Identify which cell holds the provided text, then report its [X, Y] central coordinate. 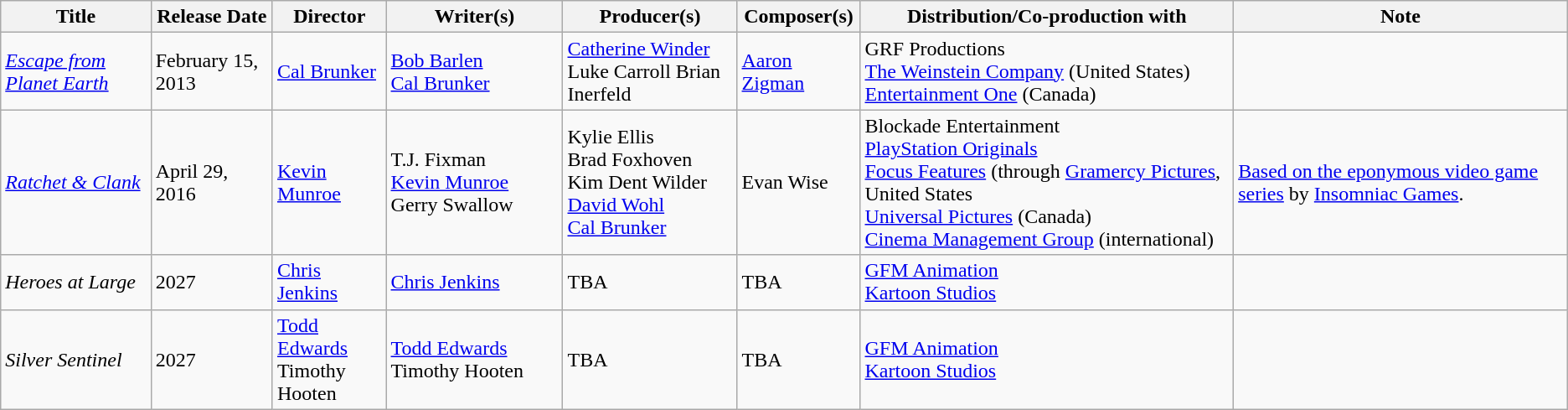
Cal Brunker [329, 71]
Director [329, 17]
Kevin Munroe [329, 183]
Escape from Planet Earth [75, 71]
Title [75, 17]
Distribution/Co-production with [1047, 17]
Based on the eponymous video game series by Insomniac Games. [1400, 183]
April 29, 2016 [211, 183]
T.J. FixmanKevin Munroe Gerry Swallow [474, 183]
Kylie EllisBrad FoxhovenKim Dent WilderDavid WohlCal Brunker [650, 183]
Producer(s) [650, 17]
Aaron Zigman [799, 71]
Catherine WinderLuke Carroll Brian Inerfeld [650, 71]
Evan Wise [799, 183]
GRF ProductionsThe Weinstein Company (United States) Entertainment One (Canada) [1047, 71]
Release Date [211, 17]
Silver Sentinel [75, 359]
February 15, 2013 [211, 71]
Note [1400, 17]
Bob BarlenCal Brunker [474, 71]
Heroes at Large [75, 282]
Ratchet & Clank [75, 183]
Writer(s) [474, 17]
Composer(s) [799, 17]
